Pinpoint the cell where the given text exists, returning its [X, Y] midpoint coordinate. 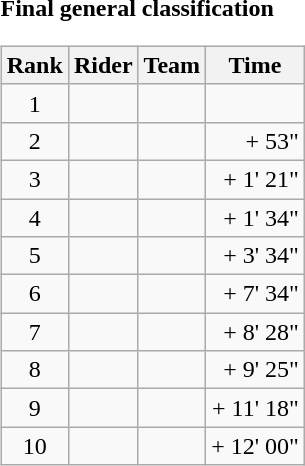
+ 11' 18" [256, 408]
+ 3' 34" [256, 256]
Rider [103, 65]
6 [34, 294]
+ 8' 28" [256, 332]
+ 9' 25" [256, 370]
+ 1' 34" [256, 217]
9 [34, 408]
3 [34, 179]
+ 12' 00" [256, 446]
+ 53" [256, 141]
1 [34, 103]
7 [34, 332]
+ 7' 34" [256, 294]
10 [34, 446]
4 [34, 217]
5 [34, 256]
+ 1' 21" [256, 179]
Rank [34, 65]
2 [34, 141]
Time [256, 65]
Team [172, 65]
8 [34, 370]
